Extract the [x, y] coordinate from the center of the cell holding the provided text.  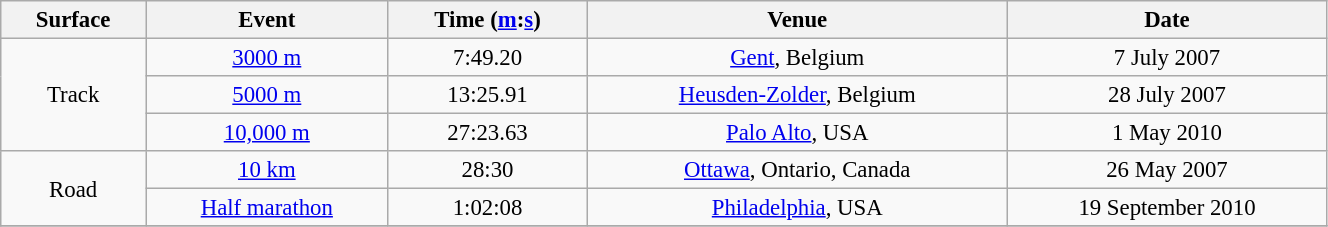
5000 m [268, 95]
Time (m:s) [488, 20]
7 July 2007 [1166, 58]
3000 m [268, 58]
Ottawa, Ontario, Canada [797, 170]
27:23.63 [488, 133]
Venue [797, 20]
19 September 2010 [1166, 208]
10 km [268, 170]
28 July 2007 [1166, 95]
Palo Alto, USA [797, 133]
1 May 2010 [1166, 133]
26 May 2007 [1166, 170]
7:49.20 [488, 58]
Philadelphia, USA [797, 208]
13:25.91 [488, 95]
28:30 [488, 170]
Road [74, 188]
10,000 m [268, 133]
Gent, Belgium [797, 58]
1:02:08 [488, 208]
Half marathon [268, 208]
Heusden-Zolder, Belgium [797, 95]
Event [268, 20]
Surface [74, 20]
Track [74, 96]
Date [1166, 20]
